Capture the cell that displays the provided text and extract its [X, Y] central coordinate. 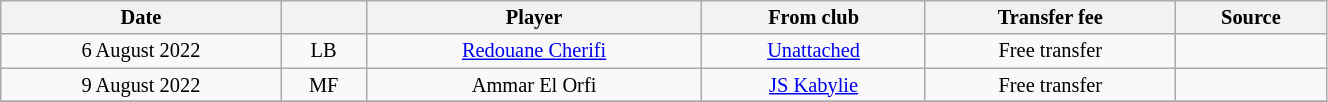
MF [324, 85]
Redouane Cherifi [534, 51]
Source [1250, 17]
6 August 2022 [141, 51]
From club [814, 17]
JS Kabylie [814, 85]
Ammar El Orfi [534, 85]
9 August 2022 [141, 85]
Player [534, 17]
Unattached [814, 51]
Date [141, 17]
Transfer fee [1050, 17]
LB [324, 51]
